Extract the [X, Y] coordinate from the center of the cell holding the provided text.  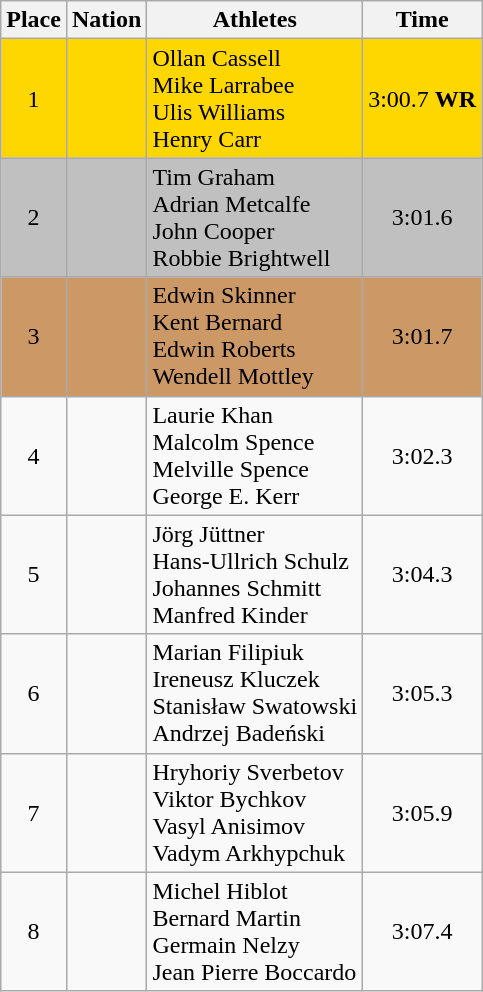
1 [34, 98]
Edwin Skinner Kent Bernard Edwin Roberts Wendell Mottley [255, 336]
Jörg Jüttner Hans-Ullrich Schulz Johannes Schmitt Manfred Kinder [255, 574]
Tim Graham Adrian Metcalfe John Cooper Robbie Brightwell [255, 218]
3:01.7 [422, 336]
Michel Hiblot Bernard Martin Germain Nelzy Jean Pierre Boccardo [255, 932]
8 [34, 932]
3 [34, 336]
3:05.9 [422, 812]
7 [34, 812]
Place [34, 20]
3:05.3 [422, 694]
3:01.6 [422, 218]
Athletes [255, 20]
3:00.7 WR [422, 98]
5 [34, 574]
3:02.3 [422, 456]
3:04.3 [422, 574]
2 [34, 218]
Ollan Cassell Mike Larrabee Ulis Williams Henry Carr [255, 98]
Nation [106, 20]
Laurie Khan Malcolm Spence Melville Spence George E. Kerr [255, 456]
4 [34, 456]
Hryhoriy Sverbetov Viktor Bychkov Vasyl Anisimov Vadym Arkhypchuk [255, 812]
Time [422, 20]
Marian Filipiuk Ireneusz Kluczek Stanisław Swatowski Andrzej Badeński [255, 694]
6 [34, 694]
3:07.4 [422, 932]
